Provide the (x, y) coordinate of the cell's center where the given text is located.  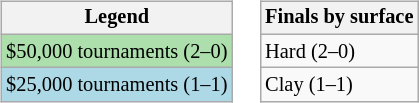
Legend (116, 18)
$50,000 tournaments (2–0) (116, 51)
$25,000 tournaments (1–1) (116, 85)
Clay (1–1) (339, 85)
Finals by surface (339, 18)
Hard (2–0) (339, 51)
